Return the (X, Y) coordinate for the center point of the cell that contains the specified text.  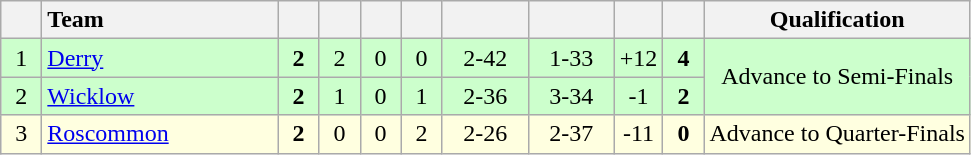
1-33 (571, 58)
2-26 (485, 134)
2-42 (485, 58)
4 (684, 58)
3-34 (571, 96)
Advance to Quarter-Finals (838, 134)
Derry (160, 58)
Wicklow (160, 96)
-1 (638, 96)
2-36 (485, 96)
2-37 (571, 134)
-11 (638, 134)
+12 (638, 58)
Advance to Semi-Finals (838, 77)
Qualification (838, 20)
Team (160, 20)
Roscommon (160, 134)
3 (22, 134)
